Scan for the cell matching the given text and deliver its [x, y] coordinate at center. 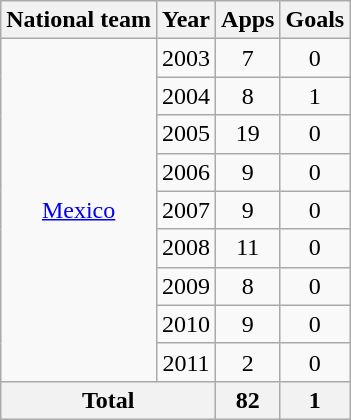
19 [248, 134]
2011 [186, 362]
National team [79, 20]
7 [248, 58]
2006 [186, 172]
2003 [186, 58]
Year [186, 20]
2005 [186, 134]
Total [108, 400]
82 [248, 400]
2009 [186, 286]
2008 [186, 248]
Apps [248, 20]
11 [248, 248]
2004 [186, 96]
Mexico [79, 210]
2 [248, 362]
2010 [186, 324]
2007 [186, 210]
Goals [315, 20]
